Locate the cell with the specified text and output its [X, Y] center coordinate. 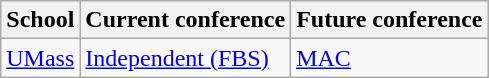
Future conference [390, 20]
School [40, 20]
Current conference [186, 20]
MAC [390, 58]
UMass [40, 58]
Independent (FBS) [186, 58]
